Return [X, Y] of the center of cell containing provided text 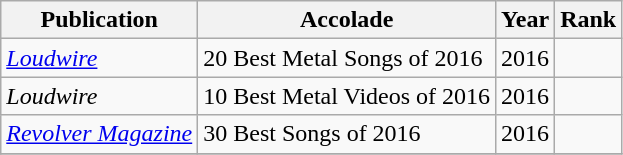
20 Best Metal Songs of 2016 [347, 58]
Revolver Magazine [100, 134]
Rank [588, 20]
Publication [100, 20]
Accolade [347, 20]
30 Best Songs of 2016 [347, 134]
Year [526, 20]
10 Best Metal Videos of 2016 [347, 96]
